Capture the cell that displays the provided text and extract its (X, Y) central coordinate. 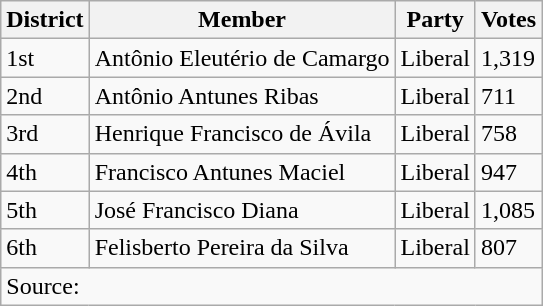
Francisco Antunes Maciel (242, 172)
1,319 (508, 58)
Member (242, 20)
1,085 (508, 210)
Party (435, 20)
Votes (508, 20)
José Francisco Diana (242, 210)
Felisberto Pereira da Silva (242, 248)
Henrique Francisco de Ávila (242, 134)
6th (45, 248)
3rd (45, 134)
District (45, 20)
947 (508, 172)
Antônio Eleutério de Camargo (242, 58)
Source: (272, 286)
711 (508, 96)
4th (45, 172)
807 (508, 248)
758 (508, 134)
5th (45, 210)
1st (45, 58)
2nd (45, 96)
Antônio Antunes Ribas (242, 96)
